Determine the (x, y) coordinate at the center of the cell enclosing the given text.  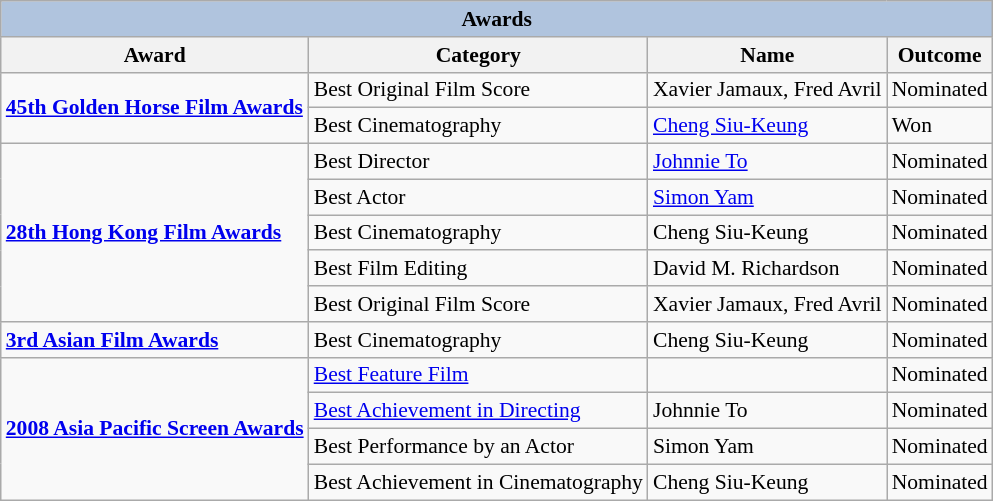
Best Director (478, 162)
Won (940, 126)
David M. Richardson (768, 269)
Best Achievement in Directing (478, 411)
2008 Asia Pacific Screen Awards (155, 428)
Outcome (940, 55)
Award (155, 55)
Best Performance by an Actor (478, 447)
Best Film Editing (478, 269)
Best Actor (478, 197)
Best Achievement in Cinematography (478, 482)
45th Golden Horse Film Awards (155, 108)
Name (768, 55)
Awards (497, 19)
3rd Asian Film Awards (155, 340)
Best Feature Film (478, 375)
Category (478, 55)
28th Hong Kong Film Awards (155, 233)
